Locate the cell with the specified text and output its (x, y) center coordinate. 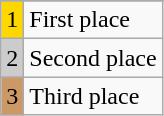
2 (12, 58)
3 (12, 96)
Third place (93, 96)
Second place (93, 58)
First place (93, 20)
1 (12, 20)
